Search for the cell housing the specified text and yield its [x, y] center coordinate. 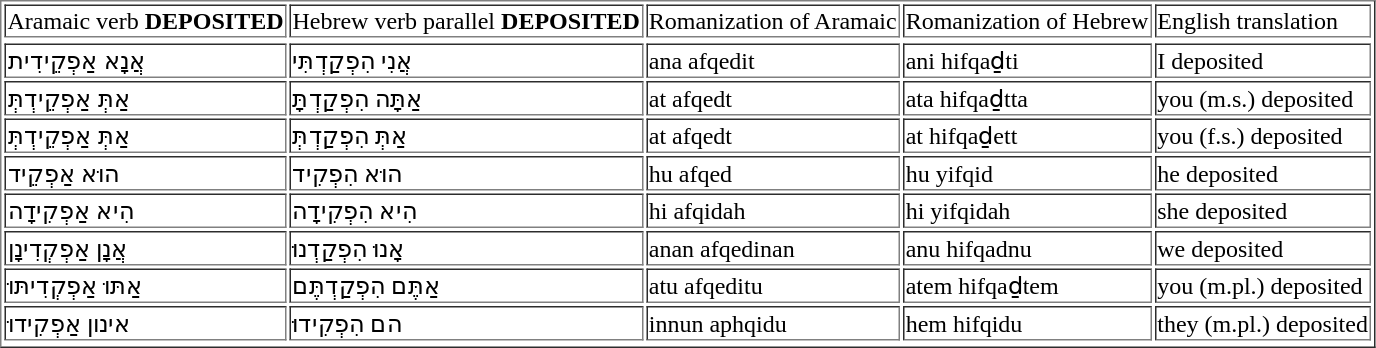
הם הִפְקִידוּ [466, 323]
אֲנָן אַפְקְדִינָן [145, 248]
אַתּוּ אַפְקְדִיתּוּ [145, 285]
אַתָּה הִפְקַדְתָּ [466, 98]
we deposited [1262, 248]
you (f.s.) deposited [1262, 135]
atem hifqaḏtem [1028, 285]
אֲנִי הִפְקַדְתִּי [466, 61]
I deposited [1262, 61]
hu yifqid [1028, 173]
הִיא אַפְקִידָה [145, 211]
hem hifqidu [1028, 323]
Hebrew verb parallel DEPOSITED [466, 20]
ani hifqaḏti [1028, 61]
hi yifqidah [1028, 211]
she deposited [1262, 211]
you (m.s.) deposited [1262, 98]
אינון אַפְקִידוּ [145, 323]
אָנוּ הִפְקַדְנוּ [466, 248]
innun aphqidu [773, 323]
you (m.pl.) deposited [1262, 285]
they (m.pl.) deposited [1262, 323]
hu afqed [773, 173]
ata hifqaḏtta [1028, 98]
הוּא אַפְקֵיד [145, 173]
Romanization of Hebrew [1028, 20]
at hifqaḏett [1028, 135]
hi afqidah [773, 211]
anan afqedinan [773, 248]
הוּא הִפְקִיד [466, 173]
he deposited [1262, 173]
הִיא הִפְקִידָה [466, 211]
אַתֶּם הִפְקַדְתֶּם [466, 285]
אַתְּ הִפְקַדְתְּ [466, 135]
English translation [1262, 20]
אֲנָא אַפְקֵידִית [145, 61]
Romanization of Aramaic [773, 20]
ana afqedit [773, 61]
anu hifqadnu [1028, 248]
atu afqeditu [773, 285]
Aramaic verb DEPOSITED [145, 20]
